Identify which cell holds the provided text, then report its (X, Y) central coordinate. 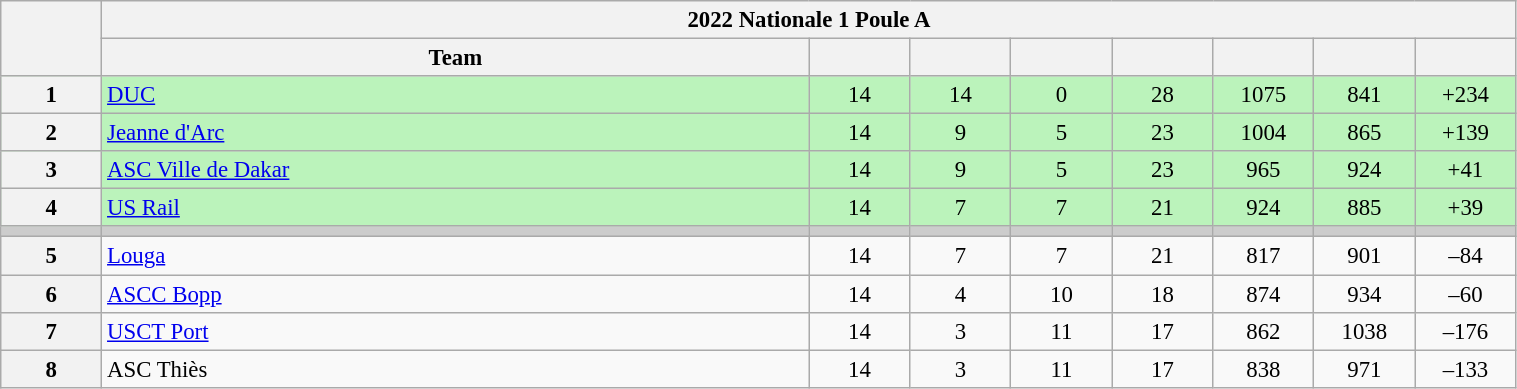
901 (1364, 256)
+41 (1466, 170)
–84 (1466, 256)
874 (1264, 294)
2022 Nationale 1 Poule A (809, 20)
USCT Port (456, 331)
838 (1264, 369)
865 (1364, 133)
971 (1364, 369)
1 (52, 95)
+39 (1466, 208)
817 (1264, 256)
1038 (1364, 331)
841 (1364, 95)
965 (1264, 170)
–60 (1466, 294)
Louga (456, 256)
+234 (1466, 95)
18 (1162, 294)
28 (1162, 95)
8 (52, 369)
885 (1364, 208)
DUC (456, 95)
1075 (1264, 95)
ASC Ville de Dakar (456, 170)
–133 (1466, 369)
Jeanne d'Arc (456, 133)
862 (1264, 331)
2 (52, 133)
ASCC Bopp (456, 294)
US Rail (456, 208)
ASC Thiès (456, 369)
+139 (1466, 133)
Team (456, 58)
6 (52, 294)
934 (1364, 294)
–176 (1466, 331)
0 (1062, 95)
10 (1062, 294)
1004 (1264, 133)
